Pinpoint the cell where the given text exists, returning its [x, y] midpoint coordinate. 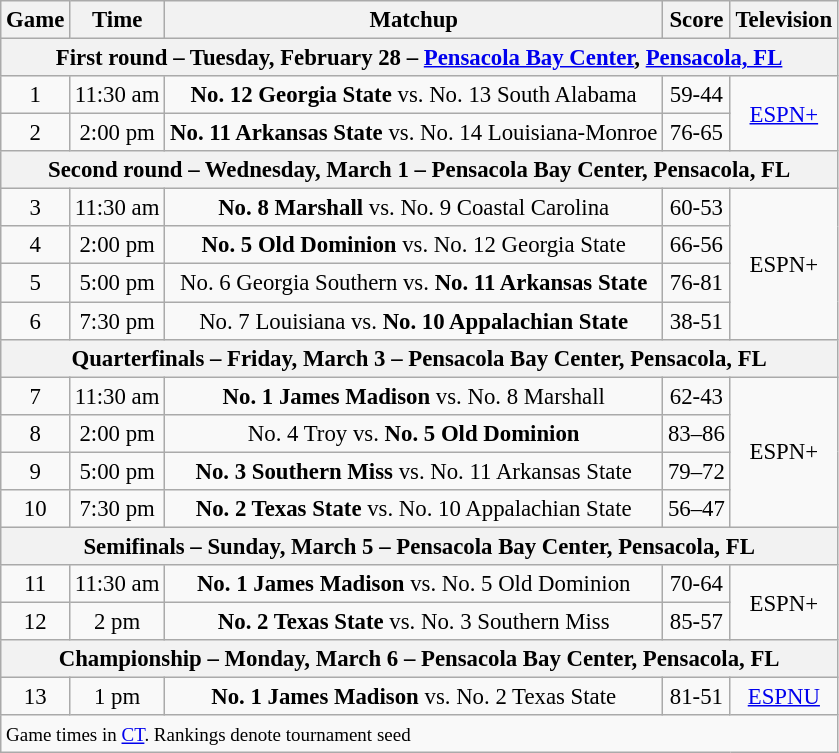
7 [36, 396]
76-81 [697, 283]
No. 7 Louisiana vs. No. 10 Appalachian State [414, 321]
No. 11 Arkansas State vs. No. 14 Louisiana-Monroe [414, 133]
No. 2 Texas State vs. No. 10 Appalachian State [414, 509]
No. 4 Troy vs. No. 5 Old Dominion [414, 433]
3 [36, 208]
59-44 [697, 95]
Semifinals – Sunday, March 5 – Pensacola Bay Center, Pensacola, FL [420, 546]
4 [36, 245]
66-56 [697, 245]
No. 1 James Madison vs. No. 2 Texas State [414, 697]
5 [36, 283]
Score [697, 20]
83–86 [697, 433]
No. 8 Marshall vs. No. 9 Coastal Carolina [414, 208]
ESPNU [784, 697]
No. 12 Georgia State vs. No. 13 South Alabama [414, 95]
6 [36, 321]
76-65 [697, 133]
1 [36, 95]
79–72 [697, 471]
First round – Tuesday, February 28 – Pensacola Bay Center, Pensacola, FL [420, 58]
2 pm [118, 621]
Championship – Monday, March 6 – Pensacola Bay Center, Pensacola, FL [420, 659]
56–47 [697, 509]
Second round – Wednesday, March 1 – Pensacola Bay Center, Pensacola, FL [420, 170]
12 [36, 621]
2 [36, 133]
8 [36, 433]
62-43 [697, 396]
Matchup [414, 20]
13 [36, 697]
81-51 [697, 697]
No. 1 James Madison vs. No. 5 Old Dominion [414, 584]
1 pm [118, 697]
No. 5 Old Dominion vs. No. 12 Georgia State [414, 245]
38-51 [697, 321]
85-57 [697, 621]
No. 6 Georgia Southern vs. No. 11 Arkansas State [414, 283]
9 [36, 471]
Game times in CT. Rankings denote tournament seed [420, 734]
No. 3 Southern Miss vs. No. 11 Arkansas State [414, 471]
70-64 [697, 584]
10 [36, 509]
No. 2 Texas State vs. No. 3 Southern Miss [414, 621]
60-53 [697, 208]
No. 1 James Madison vs. No. 8 Marshall [414, 396]
11 [36, 584]
Television [784, 20]
Game [36, 20]
Quarterfinals – Friday, March 3 – Pensacola Bay Center, Pensacola, FL [420, 358]
Time [118, 20]
